Provide the (x, y) coordinate of the cell's center where the given text is located.  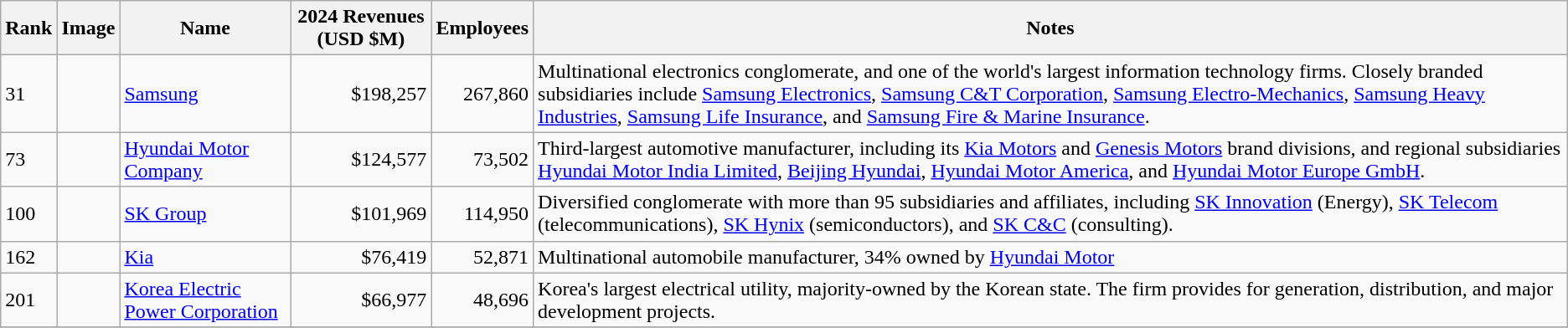
$66,977 (361, 300)
114,950 (482, 214)
73 (28, 159)
Kia (205, 257)
100 (28, 214)
267,860 (482, 94)
201 (28, 300)
73,502 (482, 159)
SK Group (205, 214)
31 (28, 94)
Image (89, 28)
Employees (482, 28)
Korea Electric Power Corporation (205, 300)
48,696 (482, 300)
Hyundai Motor Company (205, 159)
2024 Revenues (USD $M) (361, 28)
52,871 (482, 257)
Name (205, 28)
Multinational automobile manufacturer, 34% owned by Hyundai Motor (1050, 257)
Notes (1050, 28)
$76,419 (361, 257)
$124,577 (361, 159)
$101,969 (361, 214)
Rank (28, 28)
Samsung (205, 94)
162 (28, 257)
$198,257 (361, 94)
